Capture the cell that displays the provided text and extract its (X, Y) central coordinate. 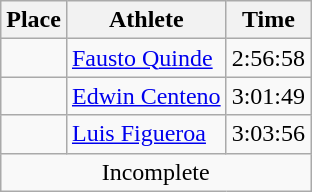
3:01:49 (268, 96)
3:03:56 (268, 134)
Incomplete (156, 172)
Fausto Quinde (146, 58)
Edwin Centeno (146, 96)
Time (268, 20)
Place (34, 20)
Luis Figueroa (146, 134)
2:56:58 (268, 58)
Athlete (146, 20)
